Capture the cell that displays the provided text and extract its (X, Y) central coordinate. 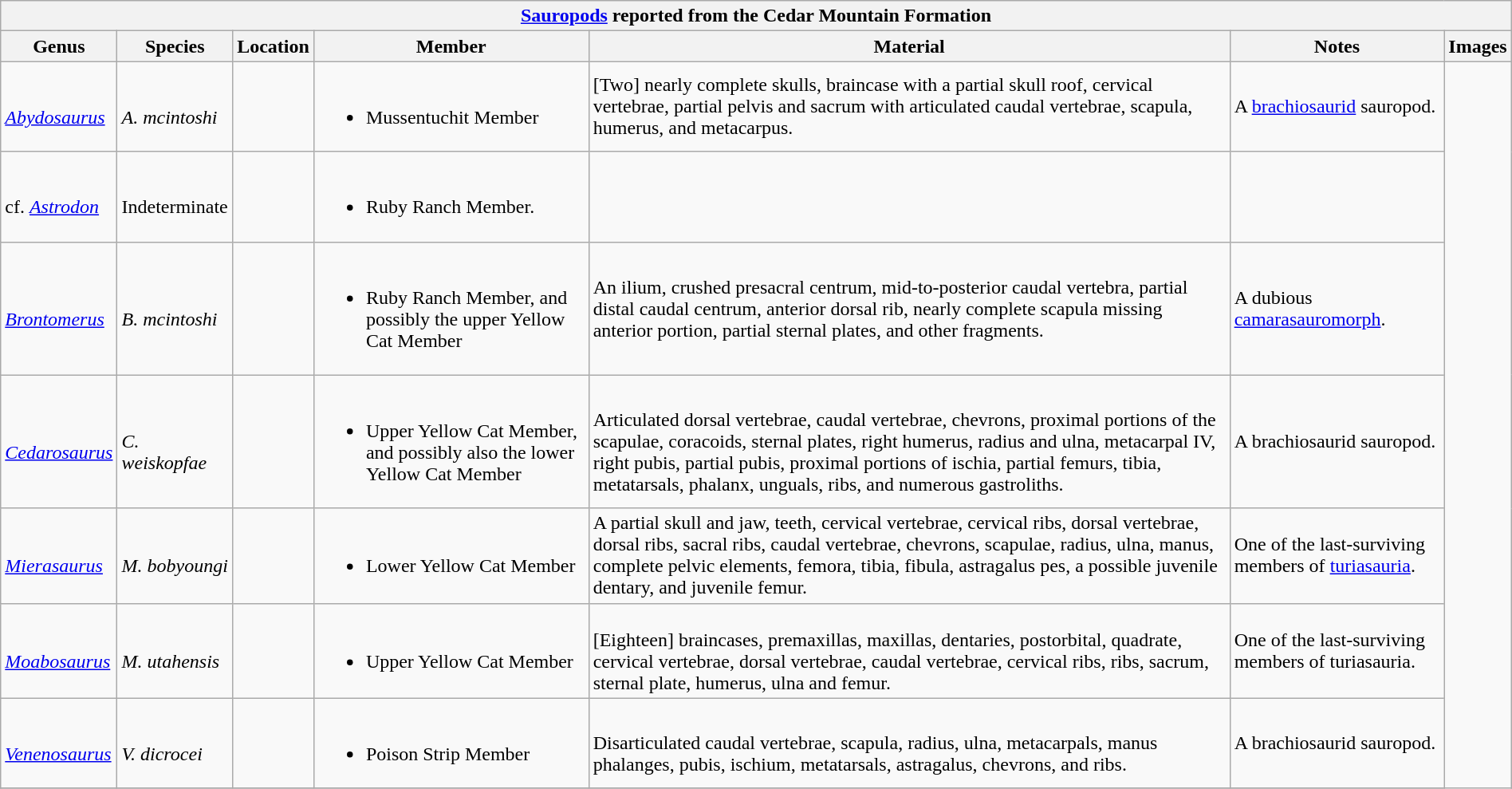
Location (274, 46)
Species (175, 46)
Moabosaurus (59, 651)
A dubious camarasauromorph. (1337, 308)
Sauropods reported from the Cedar Mountain Formation (756, 16)
M. utahensis (175, 651)
Mierasaurus (59, 555)
Disarticulated caudal vertebrae, scapula, radius, ulna, metacarpals, manus phalanges, pubis, ischium, metatarsals, astragalus, chevrons, and ribs. (909, 744)
Upper Yellow Cat Member (451, 651)
V. dicrocei (175, 744)
Ruby Ranch Member. (451, 196)
Brontomerus (59, 308)
B. mcintoshi (175, 308)
C. weiskopfae (175, 442)
Poison Strip Member (451, 744)
Images (1478, 46)
cf. Astrodon (59, 196)
Member (451, 46)
Indeterminate (175, 196)
Lower Yellow Cat Member (451, 555)
Mussentuchit Member (451, 107)
M. bobyoungi (175, 555)
Upper Yellow Cat Member, and possibly also the lower Yellow Cat Member (451, 442)
Cedarosaurus (59, 442)
Genus (59, 46)
A. mcintoshi (175, 107)
Notes (1337, 46)
Ruby Ranch Member, and possibly the upper Yellow Cat Member (451, 308)
Material (909, 46)
Venenosaurus (59, 744)
Abydosaurus (59, 107)
